Identify which cell holds the provided text, then report its [x, y] central coordinate. 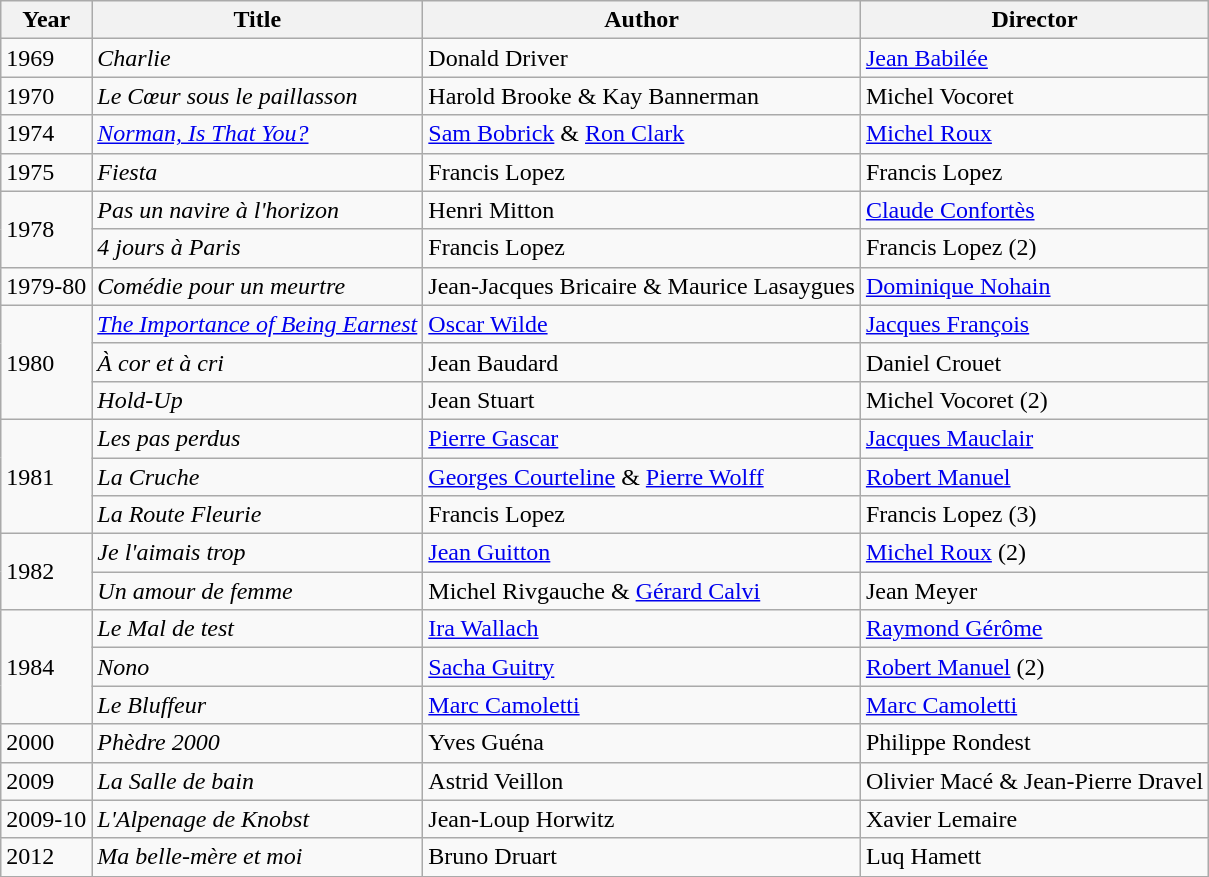
2009-10 [46, 819]
Michel Roux (2) [1034, 553]
Author [642, 20]
Bruno Druart [642, 857]
Oscar Wilde [642, 324]
Le Cœur sous le paillasson [258, 96]
Comédie pour un meurtre [258, 286]
1982 [46, 572]
1978 [46, 229]
La Cruche [258, 477]
Jean Guitton [642, 553]
2000 [46, 743]
Hold-Up [258, 400]
1970 [46, 96]
Francis Lopez (3) [1034, 515]
Jean-Jacques Bricaire & Maurice Lasaygues [642, 286]
Sacha Guitry [642, 667]
La Route Fleurie [258, 515]
Henri Mitton [642, 210]
Jean Stuart [642, 400]
4 jours à Paris [258, 248]
Le Bluffeur [258, 705]
The Importance of Being Earnest [258, 324]
2009 [46, 781]
Un amour de femme [258, 591]
Luq Hamett [1034, 857]
1975 [46, 172]
Jacques François [1034, 324]
1979-80 [46, 286]
Raymond Gérôme [1034, 629]
Pas un navire à l'horizon [258, 210]
Michel Vocoret [1034, 96]
Donald Driver [642, 58]
Je l'aimais trop [258, 553]
Dominique Nohain [1034, 286]
Le Mal de test [258, 629]
Michel Rivgauche & Gérard Calvi [642, 591]
Francis Lopez (2) [1034, 248]
Michel Roux [1034, 134]
Jean Babilée [1034, 58]
Ira Wallach [642, 629]
Jean Meyer [1034, 591]
Ma belle-mère et moi [258, 857]
Charlie [258, 58]
Jean-Loup Horwitz [642, 819]
Harold Brooke & Kay Bannerman [642, 96]
Yves Guéna [642, 743]
Olivier Macé & Jean-Pierre Dravel [1034, 781]
À cor et à cri [258, 362]
Daniel Crouet [1034, 362]
Robert Manuel (2) [1034, 667]
Nono [258, 667]
2012 [46, 857]
1969 [46, 58]
1984 [46, 667]
Norman, Is That You? [258, 134]
Astrid Veillon [642, 781]
Philippe Rondest [1034, 743]
Michel Vocoret (2) [1034, 400]
Claude Confortès [1034, 210]
1981 [46, 476]
1974 [46, 134]
La Salle de bain [258, 781]
1980 [46, 362]
L'Alpenage de Knobst [258, 819]
Georges Courteline & Pierre Wolff [642, 477]
Pierre Gascar [642, 438]
Director [1034, 20]
Xavier Lemaire [1034, 819]
Title [258, 20]
Les pas perdus [258, 438]
Jacques Mauclair [1034, 438]
Fiesta [258, 172]
Sam Bobrick & Ron Clark [642, 134]
Phèdre 2000 [258, 743]
Jean Baudard [642, 362]
Year [46, 20]
Robert Manuel [1034, 477]
